Provide the [x, y] coordinate of the cell's center where the given text is located.  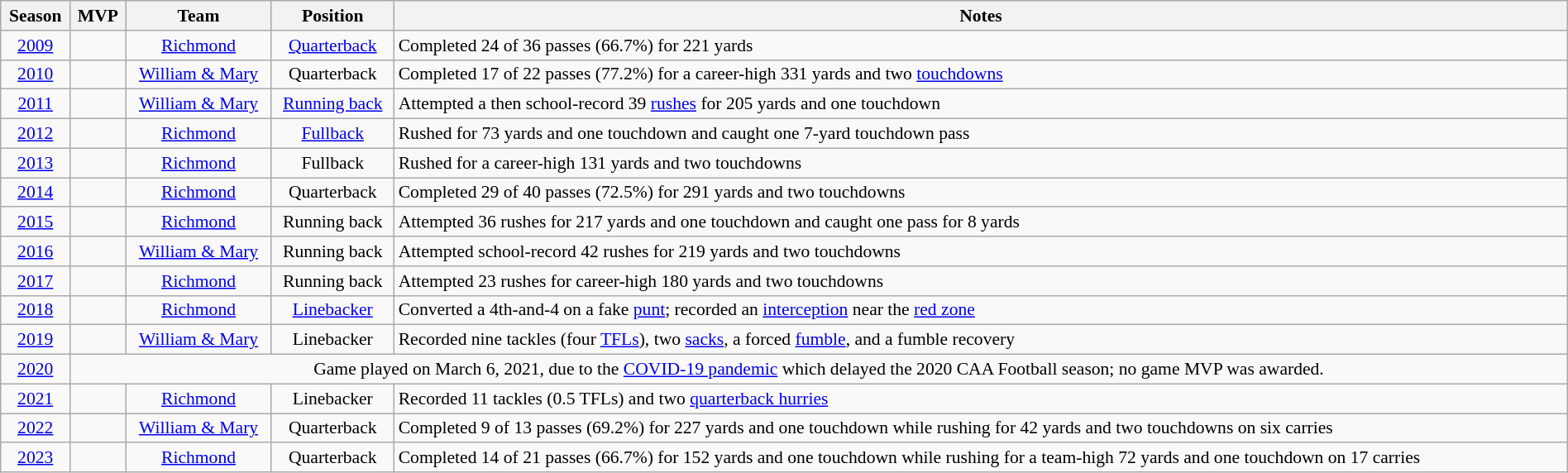
2020 [36, 370]
Completed 9 of 13 passes (69.2%) for 227 yards and one touchdown while rushing for 42 yards and two touchdowns on six carries [981, 428]
2012 [36, 134]
2010 [36, 74]
Completed 14 of 21 passes (66.7%) for 152 yards and one touchdown while rushing for a team-high 72 yards and one touchdown on 17 carries [981, 458]
2017 [36, 281]
2013 [36, 163]
2015 [36, 222]
Converted a 4th-and-4 on a fake punt; recorded an interception near the red zone [981, 310]
2021 [36, 399]
2022 [36, 428]
2011 [36, 104]
2014 [36, 193]
Completed 29 of 40 passes (72.5%) for 291 yards and two touchdowns [981, 193]
2023 [36, 458]
2018 [36, 310]
MVP [98, 16]
Game played on March 6, 2021, due to the COVID-19 pandemic which delayed the 2020 CAA Football season; no game MVP was awarded. [819, 370]
Attempted 36 rushes for 217 yards and one touchdown and caught one pass for 8 yards [981, 222]
Season [36, 16]
Attempted school-record 42 rushes for 219 yards and two touchdowns [981, 251]
Position [332, 16]
Team [198, 16]
Recorded 11 tackles (0.5 TFLs) and two quarterback hurries [981, 399]
Recorded nine tackles (four TFLs), two sacks, a forced fumble, and a fumble recovery [981, 340]
Completed 24 of 36 passes (66.7%) for 221 yards [981, 45]
Attempted 23 rushes for career-high 180 yards and two touchdowns [981, 281]
Attempted a then school-record 39 rushes for 205 yards and one touchdown [981, 104]
Rushed for 73 yards and one touchdown and caught one 7-yard touchdown pass [981, 134]
2009 [36, 45]
2019 [36, 340]
2016 [36, 251]
Notes [981, 16]
Completed 17 of 22 passes (77.2%) for a career-high 331 yards and two touchdowns [981, 74]
Rushed for a career-high 131 yards and two touchdowns [981, 163]
